Determine the [x, y] coordinate at the center of the cell enclosing the given text.  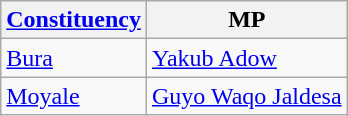
Moyale [74, 96]
Bura [74, 58]
Yakub Adow [246, 58]
Constituency [74, 20]
Guyo Waqo Jaldesa [246, 96]
MP [246, 20]
